Pinpoint the cell where the given text exists, returning its [X, Y] midpoint coordinate. 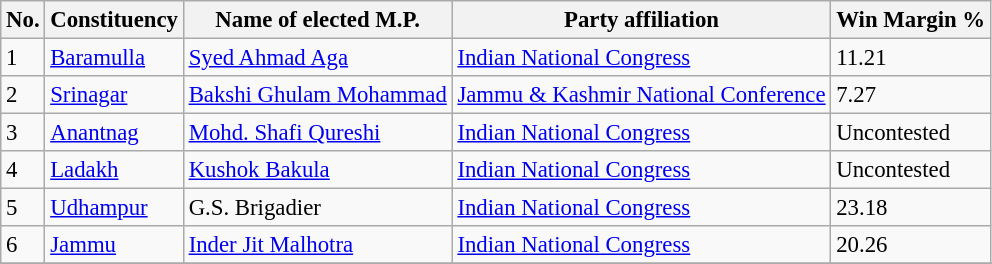
20.26 [911, 245]
23.18 [911, 208]
Ladakh [114, 170]
Baramulla [114, 58]
Syed Ahmad Aga [318, 58]
Name of elected M.P. [318, 20]
2 [23, 95]
Win Margin % [911, 20]
1 [23, 58]
Srinagar [114, 95]
6 [23, 245]
G.S. Brigadier [318, 208]
3 [23, 133]
11.21 [911, 58]
Party affiliation [642, 20]
Jammu [114, 245]
4 [23, 170]
Bakshi Ghulam Mohammad [318, 95]
No. [23, 20]
Mohd. Shafi Qureshi [318, 133]
Kushok Bakula [318, 170]
7.27 [911, 95]
Jammu & Kashmir National Conference [642, 95]
Inder Jit Malhotra [318, 245]
Udhampur [114, 208]
Constituency [114, 20]
Anantnag [114, 133]
5 [23, 208]
